For the text-containing cell, return its midpoint in (x, y) coordinate format. 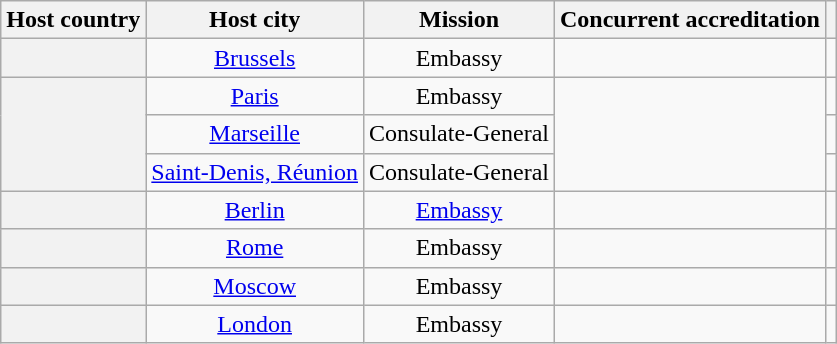
Host city (255, 20)
Berlin (255, 210)
Moscow (255, 286)
London (255, 324)
Concurrent accreditation (690, 20)
Saint-Denis, Réunion (255, 172)
Brussels (255, 58)
Marseille (255, 134)
Paris (255, 96)
Host country (74, 20)
Mission (460, 20)
Rome (255, 248)
